Return the (x, y) coordinate for the center point of the cell that contains the specified text.  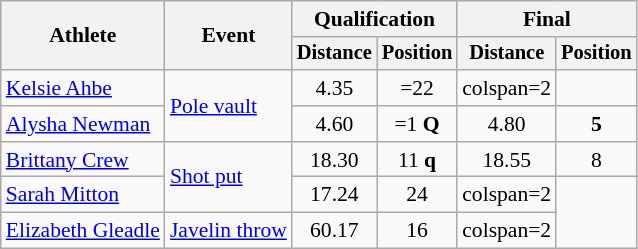
Qualification (374, 19)
18.55 (506, 160)
8 (596, 160)
Brittany Crew (83, 160)
Sarah Mitton (83, 195)
4.60 (334, 124)
Kelsie Ahbe (83, 88)
Pole vault (228, 106)
4.35 (334, 88)
=22 (417, 88)
Javelin throw (228, 231)
=1 Q (417, 124)
Athlete (83, 36)
Alysha Newman (83, 124)
Final (546, 19)
11 q (417, 160)
4.80 (506, 124)
17.24 (334, 195)
60.17 (334, 231)
Shot put (228, 178)
5 (596, 124)
18.30 (334, 160)
Elizabeth Gleadle (83, 231)
24 (417, 195)
16 (417, 231)
Event (228, 36)
